Locate the cell with the specified text and output its [X, Y] center coordinate. 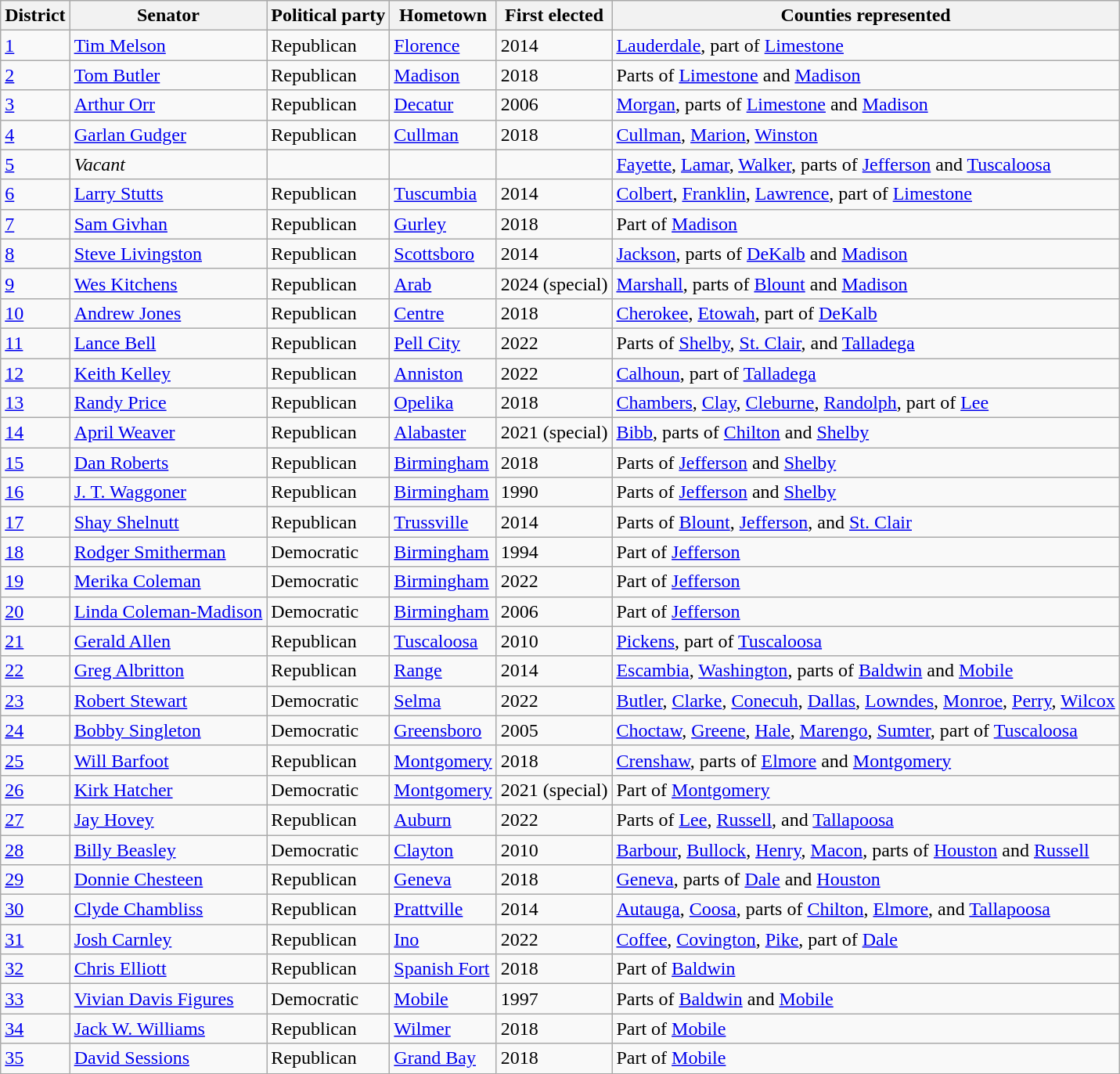
Shay Shelnutt [168, 522]
22 [35, 671]
31 [35, 939]
32 [35, 969]
Vacant [168, 164]
Geneva [443, 880]
Hometown [443, 16]
Tom Butler [168, 75]
18 [35, 552]
Lauderdale, part of Limestone [866, 45]
Prattville [443, 910]
Jay Hovey [168, 820]
23 [35, 701]
Rodger Smitherman [168, 552]
Selma [443, 701]
Parts of Baldwin and Mobile [866, 999]
Parts of Shelby, St. Clair, and Talladega [866, 343]
Barbour, Bullock, Henry, Macon, parts of Houston and Russell [866, 849]
9 [35, 283]
Parts of Blount, Jefferson, and St. Clair [866, 522]
Madison [443, 75]
Pickens, part of Tuscaloosa [866, 641]
Marshall, parts of Blount and Madison [866, 283]
Garlan Gudger [168, 135]
Part of Montgomery [866, 790]
Pell City [443, 343]
Tim Melson [168, 45]
Robert Stewart [168, 701]
28 [35, 849]
Geneva, parts of Dale and Houston [866, 880]
Cullman, Marion, Winston [866, 135]
Bobby Singleton [168, 730]
12 [35, 373]
11 [35, 343]
16 [35, 492]
Linda Coleman-Madison [168, 611]
25 [35, 760]
Part of Madison [866, 224]
6 [35, 194]
Sam Givhan [168, 224]
10 [35, 313]
7 [35, 224]
Calhoun, part of Talladega [866, 373]
4 [35, 135]
3 [35, 105]
Trussville [443, 522]
Opelika [443, 403]
Crenshaw, parts of Elmore and Montgomery [866, 760]
Tuscumbia [443, 194]
David Sessions [168, 1058]
Centre [443, 313]
Vivian Davis Figures [168, 999]
First elected [554, 16]
17 [35, 522]
Bibb, parts of Chilton and Shelby [866, 433]
24 [35, 730]
Dan Roberts [168, 463]
Tuscaloosa [443, 641]
Range [443, 671]
Autauga, Coosa, parts of Chilton, Elmore, and Tallapoosa [866, 910]
13 [35, 403]
Merika Coleman [168, 582]
35 [35, 1058]
Political party [329, 16]
Greg Albritton [168, 671]
Gurley [443, 224]
Chris Elliott [168, 969]
Scottsboro [443, 254]
5 [35, 164]
April Weaver [168, 433]
Parts of Limestone and Madison [866, 75]
Keith Kelley [168, 373]
Larry Stutts [168, 194]
Choctaw, Greene, Hale, Marengo, Sumter, part of Tuscaloosa [866, 730]
34 [35, 1029]
27 [35, 820]
Butler, Clarke, Conecuh, Dallas, Lowndes, Monroe, Perry, Wilcox [866, 701]
District [35, 16]
20 [35, 611]
Parts of Lee, Russell, and Tallapoosa [866, 820]
Anniston [443, 373]
J. T. Waggoner [168, 492]
Greensboro [443, 730]
Grand Bay [443, 1058]
Clayton [443, 849]
Randy Price [168, 403]
1 [35, 45]
Billy Beasley [168, 849]
Donnie Chesteen [168, 880]
Auburn [443, 820]
Will Barfoot [168, 760]
33 [35, 999]
Andrew Jones [168, 313]
2024 (special) [554, 283]
Morgan, parts of Limestone and Madison [866, 105]
Colbert, Franklin, Lawrence, part of Limestone [866, 194]
Gerald Allen [168, 641]
Ino [443, 939]
Coffee, Covington, Pike, part of Dale [866, 939]
Josh Carnley [168, 939]
Lance Bell [168, 343]
Mobile [443, 999]
15 [35, 463]
Decatur [443, 105]
29 [35, 880]
Cullman [443, 135]
Kirk Hatcher [168, 790]
Jack W. Williams [168, 1029]
Alabaster [443, 433]
Arab [443, 283]
Counties represented [866, 16]
Cherokee, Etowah, part of DeKalb [866, 313]
Spanish Fort [443, 969]
Steve Livingston [168, 254]
Jackson, parts of DeKalb and Madison [866, 254]
26 [35, 790]
14 [35, 433]
1990 [554, 492]
1997 [554, 999]
Florence [443, 45]
1994 [554, 552]
21 [35, 641]
2005 [554, 730]
2 [35, 75]
Fayette, Lamar, Walker, parts of Jefferson and Tuscaloosa [866, 164]
19 [35, 582]
Part of Baldwin [866, 969]
Wes Kitchens [168, 283]
Arthur Orr [168, 105]
Senator [168, 16]
Chambers, Clay, Cleburne, Randolph, part of Lee [866, 403]
30 [35, 910]
Wilmer [443, 1029]
8 [35, 254]
Escambia, Washington, parts of Baldwin and Mobile [866, 671]
Clyde Chambliss [168, 910]
